From the cell containing the given text, extract its center point as [x, y] coordinate. 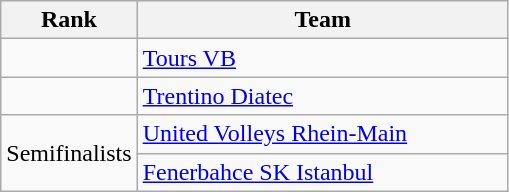
Semifinalists [69, 153]
United Volleys Rhein-Main [322, 134]
Fenerbahce SK Istanbul [322, 172]
Rank [69, 20]
Team [322, 20]
Tours VB [322, 58]
Trentino Diatec [322, 96]
